Extract the (x, y) coordinate from the center of the cell holding the provided text.  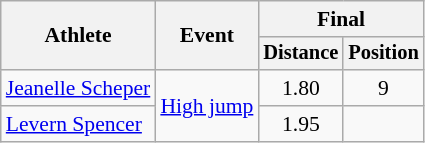
Event (206, 36)
9 (383, 88)
Athlete (78, 36)
Distance (300, 54)
Position (383, 54)
1.95 (300, 124)
High jump (206, 106)
Levern Spencer (78, 124)
1.80 (300, 88)
Jeanelle Scheper (78, 88)
Final (340, 19)
